Return [x, y] of the center of cell containing provided text 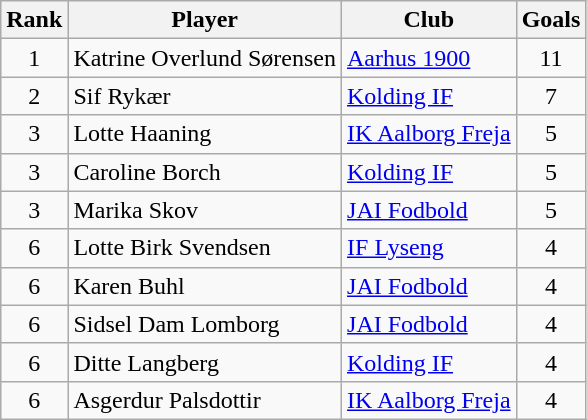
Katrine Overlund Sørensen [205, 58]
Marika Skov [205, 210]
Karen Buhl [205, 286]
Sif Rykær [205, 96]
IF Lyseng [430, 248]
Caroline Borch [205, 172]
Aarhus 1900 [430, 58]
11 [551, 58]
Lotte Haaning [205, 134]
2 [34, 96]
7 [551, 96]
Rank [34, 20]
Lotte Birk Svendsen [205, 248]
Ditte Langberg [205, 362]
Player [205, 20]
Asgerdur Palsdottir [205, 400]
Sidsel Dam Lomborg [205, 324]
1 [34, 58]
Club [430, 20]
Goals [551, 20]
